Extract the [X, Y] coordinate from the center of the cell holding the provided text.  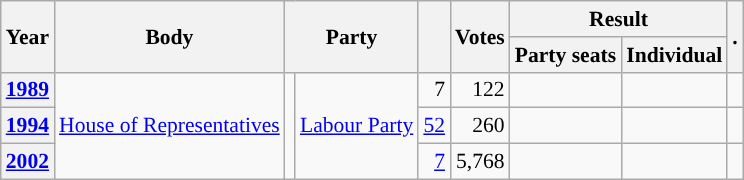
1994 [28, 126]
5,768 [480, 162]
Votes [480, 36]
122 [480, 90]
Labour Party [356, 126]
Individual [674, 55]
House of Representatives [170, 126]
Year [28, 36]
. [735, 36]
Party seats [566, 55]
Body [170, 36]
52 [434, 126]
2002 [28, 162]
Result [619, 19]
260 [480, 126]
Party [352, 36]
1989 [28, 90]
